Determine the [X, Y] coordinate at the center of the cell enclosing the given text.  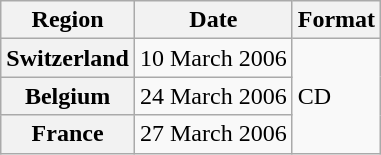
Date [213, 20]
Format [336, 20]
Belgium [68, 96]
27 March 2006 [213, 134]
CD [336, 96]
24 March 2006 [213, 96]
France [68, 134]
10 March 2006 [213, 58]
Switzerland [68, 58]
Region [68, 20]
